Detect which cell encompasses the target text, then output its [X, Y] center coordinate. 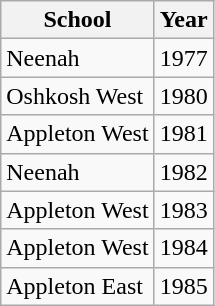
1981 [184, 134]
School [78, 20]
Oshkosh West [78, 96]
1985 [184, 286]
1980 [184, 96]
Appleton East [78, 286]
1984 [184, 248]
1982 [184, 172]
1977 [184, 58]
Year [184, 20]
1983 [184, 210]
